Capture the cell that displays the provided text and extract its (X, Y) central coordinate. 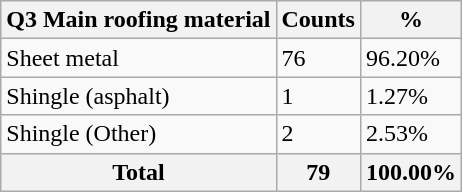
Counts (318, 20)
76 (318, 58)
Shingle (asphalt) (138, 96)
Q3 Main roofing material (138, 20)
Sheet metal (138, 58)
79 (318, 172)
1.27% (410, 96)
Shingle (Other) (138, 134)
2 (318, 134)
100.00% (410, 172)
Total (138, 172)
2.53% (410, 134)
96.20% (410, 58)
1 (318, 96)
% (410, 20)
